Locate the cell with the specified text and output its [x, y] center coordinate. 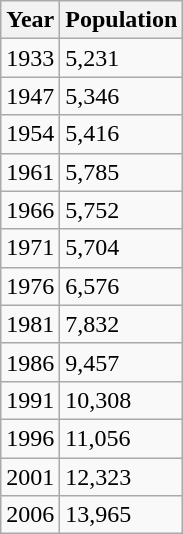
5,346 [122, 96]
5,752 [122, 210]
1986 [30, 362]
5,785 [122, 172]
6,576 [122, 286]
1954 [30, 134]
5,231 [122, 58]
1991 [30, 400]
13,965 [122, 515]
5,704 [122, 248]
11,056 [122, 438]
1966 [30, 210]
Population [122, 20]
1947 [30, 96]
7,832 [122, 324]
10,308 [122, 400]
1933 [30, 58]
5,416 [122, 134]
9,457 [122, 362]
1996 [30, 438]
2006 [30, 515]
12,323 [122, 477]
1961 [30, 172]
2001 [30, 477]
1976 [30, 286]
1981 [30, 324]
Year [30, 20]
1971 [30, 248]
